Detect which cell encompasses the target text, then output its [X, Y] center coordinate. 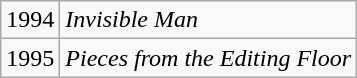
Invisible Man [208, 20]
1995 [30, 58]
1994 [30, 20]
Pieces from the Editing Floor [208, 58]
